Search for the cell housing the specified text and yield its (X, Y) center coordinate. 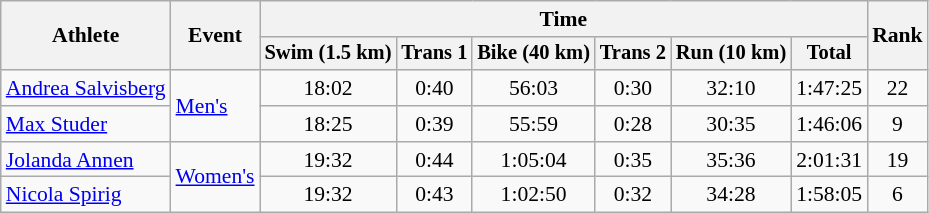
18:25 (328, 124)
0:43 (434, 195)
Total (829, 54)
1:58:05 (829, 195)
35:36 (731, 160)
Trans 2 (633, 54)
0:35 (633, 160)
Women's (216, 178)
32:10 (731, 88)
55:59 (534, 124)
0:32 (633, 195)
Jolanda Annen (86, 160)
34:28 (731, 195)
Men's (216, 106)
Trans 1 (434, 54)
0:39 (434, 124)
Time (564, 19)
Max Studer (86, 124)
Nicola Spirig (86, 195)
1:46:06 (829, 124)
30:35 (731, 124)
0:40 (434, 88)
Athlete (86, 36)
18:02 (328, 88)
19 (898, 160)
9 (898, 124)
0:44 (434, 160)
Bike (40 km) (534, 54)
Run (10 km) (731, 54)
0:30 (633, 88)
22 (898, 88)
1:05:04 (534, 160)
Rank (898, 36)
2:01:31 (829, 160)
0:28 (633, 124)
Andrea Salvisberg (86, 88)
1:02:50 (534, 195)
56:03 (534, 88)
1:47:25 (829, 88)
Swim (1.5 km) (328, 54)
Event (216, 36)
6 (898, 195)
